Capture the cell that displays the provided text and extract its (X, Y) central coordinate. 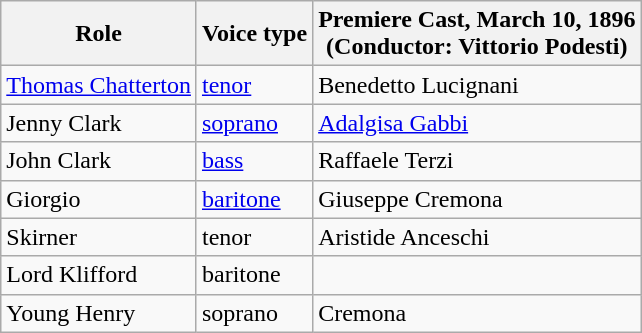
Adalgisa Gabbi (477, 123)
Young Henry (99, 313)
John Clark (99, 161)
Aristide Anceschi (477, 237)
bass (254, 161)
Voice type (254, 34)
Role (99, 34)
Raffaele Terzi (477, 161)
Benedetto Lucignani (477, 85)
Thomas Chatterton (99, 85)
Cremona (477, 313)
Lord Klifford (99, 275)
Skirner (99, 237)
Giorgio (99, 199)
Jenny Clark (99, 123)
Giuseppe Cremona (477, 199)
Premiere Cast, March 10, 1896(Conductor: Vittorio Podesti) (477, 34)
